Identify which cell holds the provided text, then report its [x, y] central coordinate. 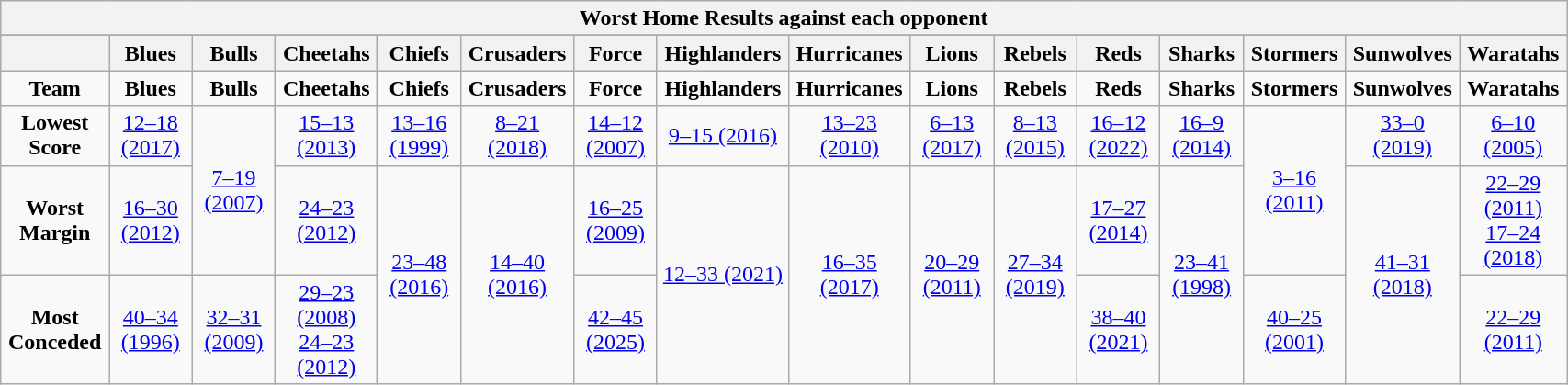
Most Conceded [55, 329]
38–40 (2021) [1119, 329]
16–9 (2014) [1201, 136]
33–0 (2019) [1403, 136]
8–21 (2018) [518, 136]
27–34 (2019) [1036, 275]
9–15 (2016) [722, 136]
12–33 (2021) [722, 275]
12–18 (2017) [151, 136]
40–34 (1996) [151, 329]
14–12 (2007) [615, 136]
7–19 (2007) [233, 190]
32–31 (2009) [233, 329]
6–13 (2017) [952, 136]
41–31 (2018) [1403, 275]
22–29 (2011) 17–24 (2018) [1514, 221]
Worst Home Results against each opponent [784, 18]
3–16 (2011) [1293, 190]
14–40 (2016) [518, 275]
42–45 (2025) [615, 329]
16–12 (2022) [1119, 136]
Worst Margin [55, 221]
40–25 (2001) [1293, 329]
6–10 (2005) [1514, 136]
24–23 (2012) [327, 221]
22–29 (2011) [1514, 329]
16–30 (2012) [151, 221]
29–23 (2008) 24–23 (2012) [327, 329]
15–13 (2013) [327, 136]
8–13 (2015) [1036, 136]
Lowest Score [55, 136]
13–16 (1999) [419, 136]
Team [55, 88]
20–29 (2011) [952, 275]
23–41 (1998) [1201, 275]
16–35 (2017) [849, 275]
23–48 (2016) [419, 275]
13–23 (2010) [849, 136]
16–25 (2009) [615, 221]
17–27 (2014) [1119, 221]
